Search for the cell housing the specified text and yield its (X, Y) center coordinate. 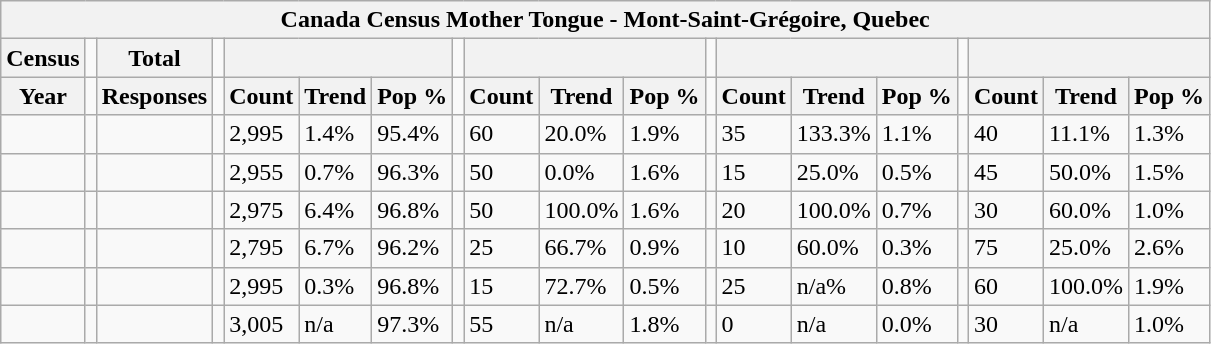
1.1% (916, 134)
35 (754, 134)
55 (502, 324)
95.4% (412, 134)
Responses (154, 96)
Canada Census Mother Tongue - Mont-Saint-Grégoire, Quebec (606, 20)
Year (43, 96)
96.2% (412, 248)
Census (43, 58)
6.4% (336, 210)
2,955 (262, 172)
10 (754, 248)
66.7% (582, 248)
2.6% (1170, 248)
97.3% (412, 324)
40 (1006, 134)
Total (154, 58)
n/a% (834, 286)
0.9% (664, 248)
72.7% (582, 286)
2,975 (262, 210)
1.8% (664, 324)
75 (1006, 248)
20.0% (582, 134)
133.3% (834, 134)
50.0% (1086, 172)
6.7% (336, 248)
0 (754, 324)
96.3% (412, 172)
1.5% (1170, 172)
1.3% (1170, 134)
3,005 (262, 324)
0.8% (916, 286)
45 (1006, 172)
20 (754, 210)
11.1% (1086, 134)
2,795 (262, 248)
1.4% (336, 134)
